Return the [X, Y] coordinate for the center point of the cell that contains the specified text.  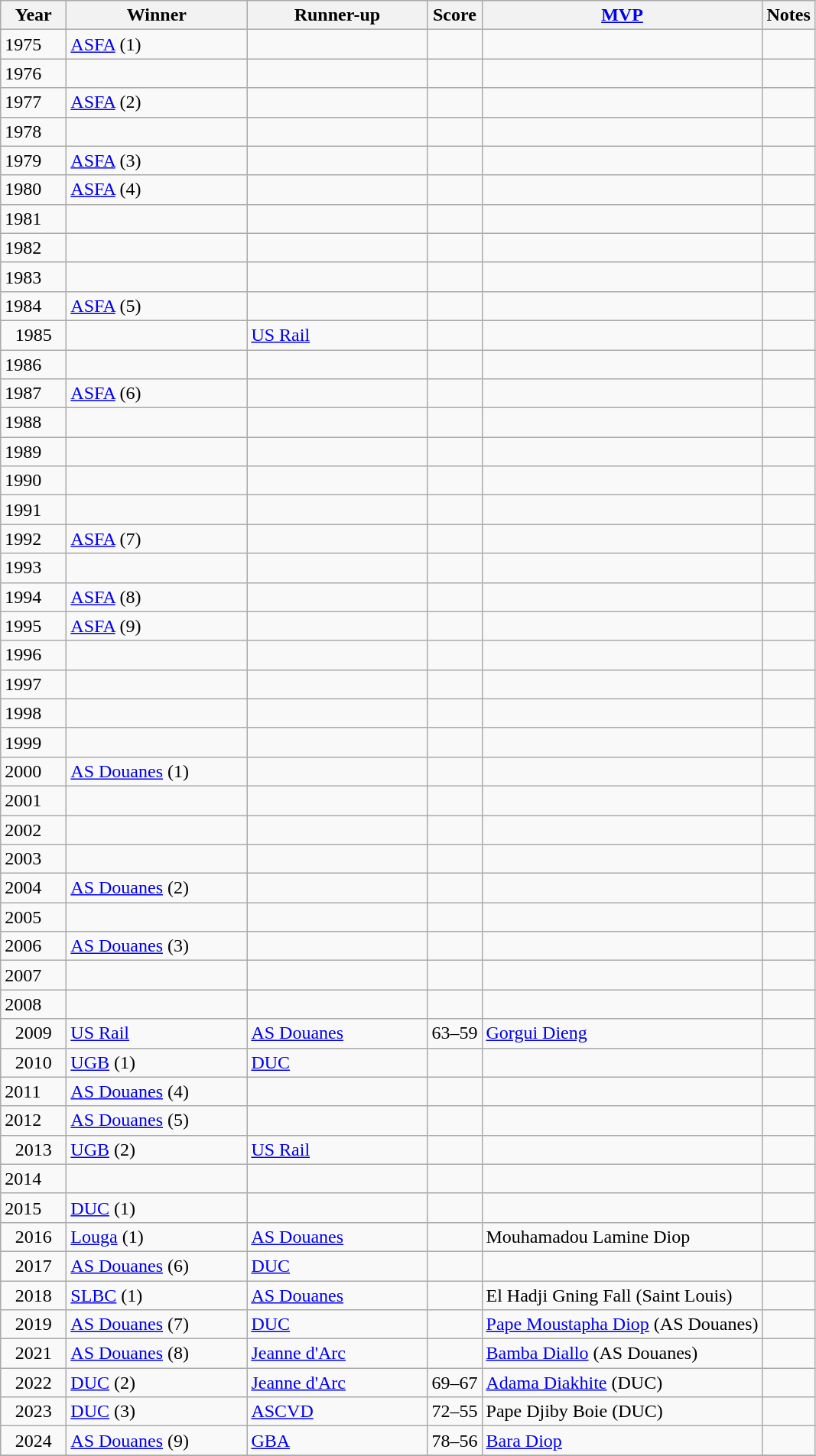
UGB (2) [157, 1150]
2006 [34, 946]
1991 [34, 510]
1998 [34, 713]
AS Douanes (4) [157, 1091]
1989 [34, 452]
1975 [34, 44]
Adama Diakhite (DUC) [623, 1383]
1995 [34, 626]
Pape Djiby Boie (DUC) [623, 1412]
2004 [34, 888]
AS Douanes (6) [157, 1266]
1986 [34, 365]
Louga (1) [157, 1237]
ASFA (6) [157, 394]
2022 [34, 1383]
ASFA (4) [157, 190]
UGB (1) [157, 1062]
AS Douanes (5) [157, 1120]
2008 [34, 1004]
1980 [34, 190]
ASFA (1) [157, 44]
2012 [34, 1120]
DUC (3) [157, 1412]
AS Douanes (1) [157, 771]
2003 [34, 859]
Bara Diop [623, 1441]
Bamba Diallo (AS Douanes) [623, 1354]
2013 [34, 1150]
GBA [337, 1441]
2007 [34, 975]
2009 [34, 1033]
2021 [34, 1354]
1985 [34, 335]
ASFA (8) [157, 597]
2018 [34, 1295]
AS Douanes (8) [157, 1354]
Runner-up [337, 15]
1987 [34, 394]
2005 [34, 917]
2024 [34, 1441]
1993 [34, 568]
2011 [34, 1091]
1984 [34, 306]
69–67 [454, 1383]
1997 [34, 684]
AS Douanes (9) [157, 1441]
ASFA (2) [157, 102]
2019 [34, 1325]
AS Douanes (7) [157, 1325]
2014 [34, 1179]
AS Douanes (2) [157, 888]
1979 [34, 161]
ASCVD [337, 1412]
1976 [34, 73]
El Hadji Gning Fall (Saint Louis) [623, 1295]
Pape Moustapha Diop (AS Douanes) [623, 1325]
SLBC (1) [157, 1295]
Notes [788, 15]
2001 [34, 800]
1994 [34, 597]
Year [34, 15]
Winner [157, 15]
DUC (2) [157, 1383]
MVP [623, 15]
DUC (1) [157, 1208]
63–59 [454, 1033]
2016 [34, 1237]
ASFA (9) [157, 626]
1996 [34, 655]
1999 [34, 742]
1978 [34, 131]
1977 [34, 102]
Mouhamadou Lamine Diop [623, 1237]
2000 [34, 771]
2010 [34, 1062]
1990 [34, 481]
1982 [34, 248]
72–55 [454, 1412]
1988 [34, 423]
2023 [34, 1412]
ASFA (5) [157, 306]
78–56 [454, 1441]
2015 [34, 1208]
1983 [34, 277]
Score [454, 15]
1981 [34, 219]
1992 [34, 539]
ASFA (7) [157, 539]
Gorgui Dieng [623, 1033]
2002 [34, 829]
ASFA (3) [157, 161]
2017 [34, 1266]
AS Douanes (3) [157, 946]
